From the cell containing the given text, extract its center point as [X, Y] coordinate. 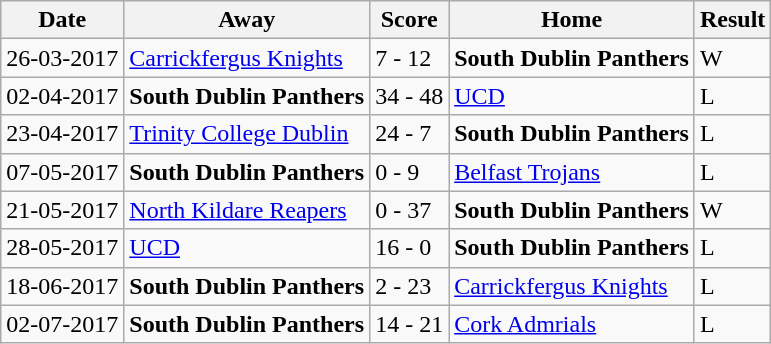
Cork Admrials [572, 324]
18-06-2017 [62, 286]
34 - 48 [410, 96]
0 - 9 [410, 172]
24 - 7 [410, 134]
23-04-2017 [62, 134]
Home [572, 20]
14 - 21 [410, 324]
Away [247, 20]
Result [732, 20]
21-05-2017 [62, 210]
Score [410, 20]
North Kildare Reapers [247, 210]
28-05-2017 [62, 248]
Trinity College Dublin [247, 134]
Date [62, 20]
07-05-2017 [62, 172]
7 - 12 [410, 58]
Belfast Trojans [572, 172]
02-07-2017 [62, 324]
2 - 23 [410, 286]
0 - 37 [410, 210]
16 - 0 [410, 248]
02-04-2017 [62, 96]
26-03-2017 [62, 58]
